Pinpoint the cell where the given text exists, returning its [x, y] midpoint coordinate. 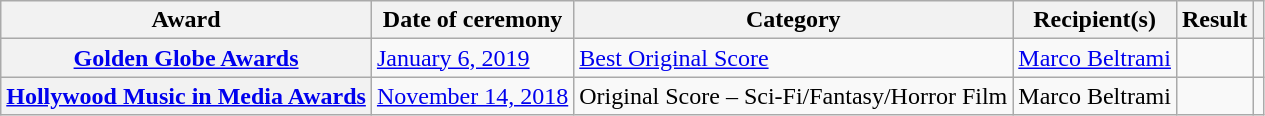
Golden Globe Awards [186, 58]
November 14, 2018 [472, 96]
Category [794, 20]
Result [1214, 20]
Date of ceremony [472, 20]
Original Score – Sci-Fi/Fantasy/Horror Film [794, 96]
Hollywood Music in Media Awards [186, 96]
Recipient(s) [1095, 20]
Award [186, 20]
Best Original Score [794, 58]
January 6, 2019 [472, 58]
